Return the [X, Y] coordinate for the center point of the cell that contains the specified text.  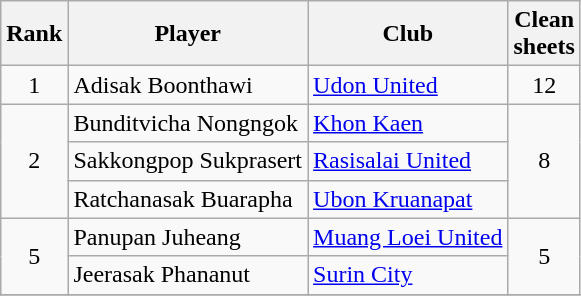
Ratchanasak Buarapha [188, 199]
Rank [34, 34]
Khon Kaen [408, 123]
Adisak Boonthawi [188, 85]
Panupan Juheang [188, 237]
Udon United [408, 85]
2 [34, 161]
Cleansheets [544, 34]
8 [544, 161]
Player [188, 34]
12 [544, 85]
Bunditvicha Nongngok [188, 123]
Surin City [408, 275]
Ubon Kruanapat [408, 199]
Jeerasak Phananut [188, 275]
Muang Loei United [408, 237]
Club [408, 34]
1 [34, 85]
Sakkongpop Sukprasert [188, 161]
Rasisalai United [408, 161]
